Identify which cell holds the provided text, then report its [x, y] central coordinate. 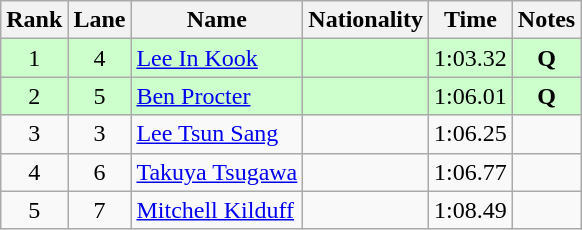
1:06.77 [471, 172]
Time [471, 20]
Notes [546, 20]
1 [34, 58]
Name [217, 20]
1:06.25 [471, 134]
Rank [34, 20]
Lane [100, 20]
1:08.49 [471, 210]
2 [34, 96]
1:03.32 [471, 58]
7 [100, 210]
Ben Procter [217, 96]
Mitchell Kilduff [217, 210]
Nationality [366, 20]
Lee In Kook [217, 58]
6 [100, 172]
1:06.01 [471, 96]
Lee Tsun Sang [217, 134]
Takuya Tsugawa [217, 172]
